Identify which cell holds the provided text, then report its [x, y] central coordinate. 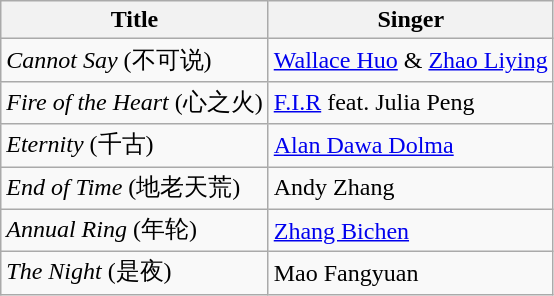
F.I.R feat. Julia Peng [410, 102]
The Night (是夜) [134, 274]
Wallace Huo & Zhao Liying [410, 60]
Annual Ring (年轮) [134, 230]
Andy Zhang [410, 188]
Fire of the Heart (心之火) [134, 102]
Mao Fangyuan [410, 274]
Cannot Say (不可说) [134, 60]
End of Time (地老天荒) [134, 188]
Eternity (千古) [134, 146]
Alan Dawa Dolma [410, 146]
Title [134, 20]
Zhang Bichen [410, 230]
Singer [410, 20]
